Locate the cell with the specified text and output its [X, Y] center coordinate. 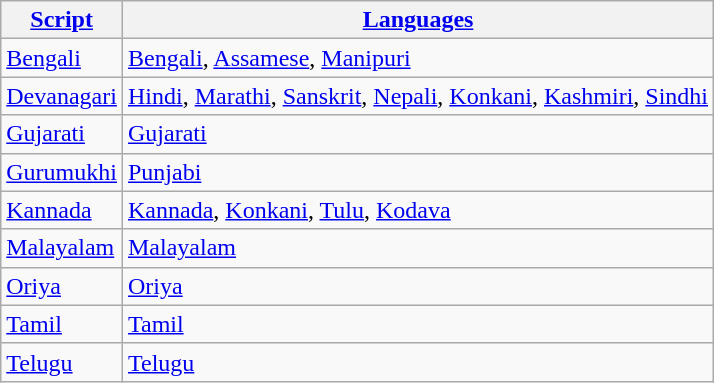
Hindi, Marathi, Sanskrit, Nepali, Konkani, Kashmiri, Sindhi [418, 96]
Bengali, Assamese, Manipuri [418, 58]
Punjabi [418, 172]
Devanagari [62, 96]
Bengali [62, 58]
Languages [418, 20]
Gurumukhi [62, 172]
Kannada, Konkani, Tulu, Kodava [418, 210]
Script [62, 20]
Kannada [62, 210]
